Locate the cell with the specified text and output its [x, y] center coordinate. 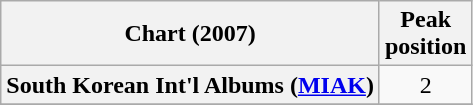
Peakposition [425, 34]
2 [425, 85]
Chart (2007) [190, 34]
South Korean Int'l Albums (MIAK) [190, 85]
